Return [X, Y] of the center of cell containing provided text 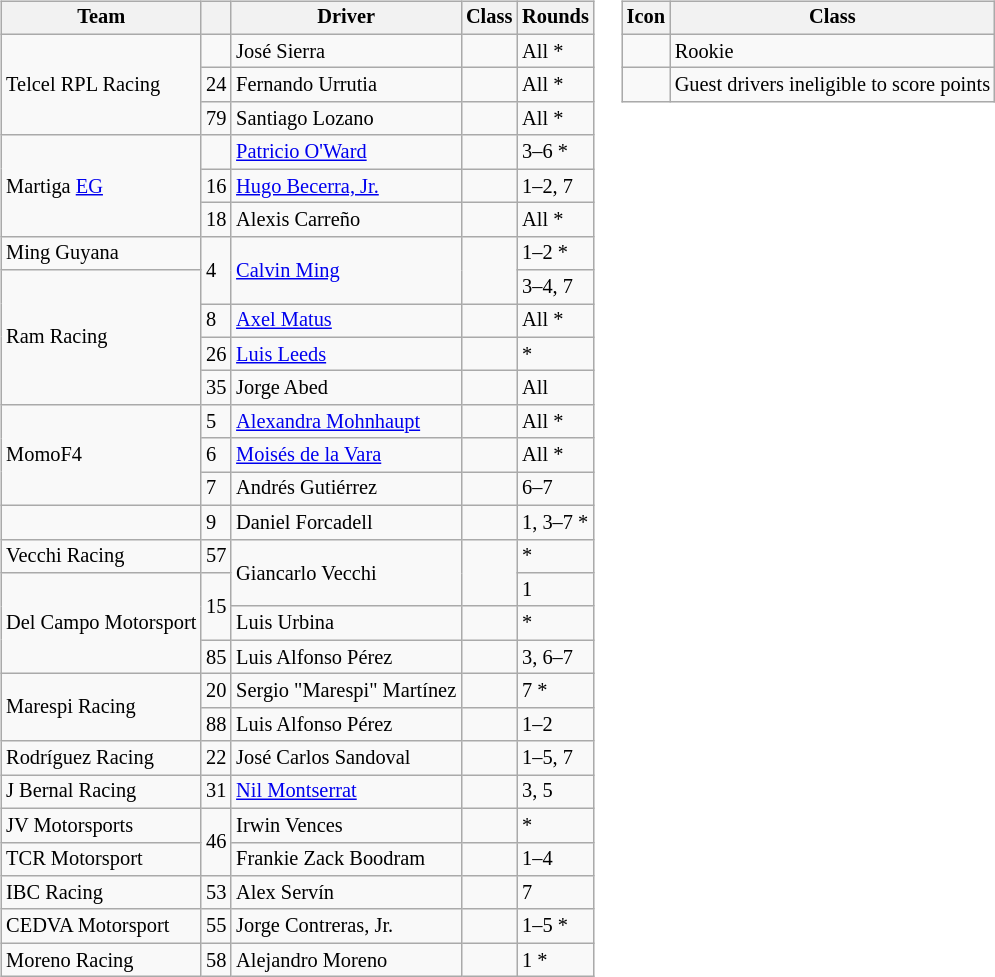
MomoF4 [101, 456]
All [556, 388]
15 [216, 606]
José Sierra [346, 51]
3, 5 [556, 792]
José Carlos Sandoval [346, 758]
Marespi Racing [101, 708]
1–4 [556, 859]
Sergio "Marespi" Martínez [346, 691]
Driver [346, 18]
1–2 * [556, 253]
Vecchi Racing [101, 556]
8 [216, 321]
1–5 * [556, 926]
85 [216, 657]
35 [216, 388]
1, 3–7 * [556, 522]
TCR Motorsport [101, 859]
Jorge Abed [346, 388]
57 [216, 556]
20 [216, 691]
Alexandra Mohnhaupt [346, 422]
Axel Matus [346, 321]
6–7 [556, 489]
Hugo Becerra, Jr. [346, 186]
Ming Guyana [101, 253]
1 [556, 590]
1–2 [556, 724]
Giancarlo Vecchi [346, 572]
58 [216, 960]
Icon [646, 18]
79 [216, 119]
6 [216, 455]
Irwin Vences [346, 825]
J Bernal Racing [101, 792]
1 * [556, 960]
Rounds [556, 18]
JV Motorsports [101, 825]
Alejandro Moreno [346, 960]
7 * [556, 691]
Guest drivers ineligible to score points [832, 85]
Jorge Contreras, Jr. [346, 926]
22 [216, 758]
Andrés Gutiérrez [346, 489]
88 [216, 724]
55 [216, 926]
Rookie [832, 51]
Alex Servín [346, 893]
Nil Montserrat [346, 792]
Calvin Ming [346, 270]
IBC Racing [101, 893]
Alexis Carreño [346, 220]
Moisés de la Vara [346, 455]
Daniel Forcadell [346, 522]
Martiga EG [101, 186]
Frankie Zack Boodram [346, 859]
16 [216, 186]
Telcel RPL Racing [101, 84]
31 [216, 792]
1–2, 7 [556, 186]
Rodríguez Racing [101, 758]
3–4, 7 [556, 287]
3, 6–7 [556, 657]
9 [216, 522]
Moreno Racing [101, 960]
1–5, 7 [556, 758]
53 [216, 893]
5 [216, 422]
Del Campo Motorsport [101, 624]
Patricio O'Ward [346, 152]
4 [216, 270]
Ram Racing [101, 338]
Fernando Urrutia [346, 85]
24 [216, 85]
18 [216, 220]
3–6 * [556, 152]
CEDVA Motorsport [101, 926]
46 [216, 842]
26 [216, 354]
Team [101, 18]
Luis Leeds [346, 354]
Luis Urbina [346, 623]
Santiago Lozano [346, 119]
